Find where the given text appears and provide that cell's center as (X, Y) coordinate. 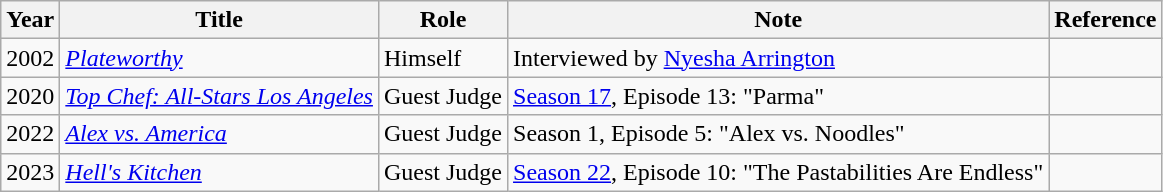
Himself (442, 58)
Plateworthy (220, 58)
Interviewed by Nyesha Arrington (778, 58)
Note (778, 20)
2023 (30, 172)
2022 (30, 134)
Hell's Kitchen (220, 172)
2002 (30, 58)
Title (220, 20)
Top Chef: All-Stars Los Angeles (220, 96)
Season 22, Episode 10: "The Pastabilities Are Endless" (778, 172)
Role (442, 20)
Season 1, Episode 5: "Alex vs. Noodles" (778, 134)
Year (30, 20)
Reference (1106, 20)
Season 17, Episode 13: "Parma" (778, 96)
Alex vs. America (220, 134)
2020 (30, 96)
